Locate the cell with the specified text and output its [x, y] center coordinate. 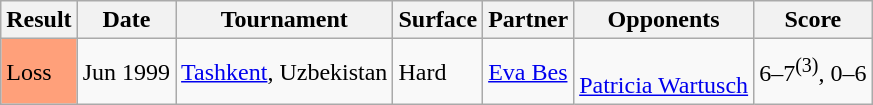
Eva Bes [528, 72]
Hard [438, 72]
Tournament [284, 20]
Opponents [664, 20]
Patricia Wartusch [664, 72]
Result [39, 20]
Date [126, 20]
Loss [39, 72]
Surface [438, 20]
Score [813, 20]
Partner [528, 20]
Tashkent, Uzbekistan [284, 72]
Jun 1999 [126, 72]
6–7(3), 0–6 [813, 72]
